Extract the (X, Y) coordinate from the center of the cell holding the provided text.  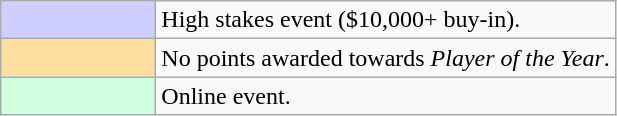
No points awarded towards Player of the Year. (386, 58)
High stakes event ($10,000+ buy-in). (386, 20)
Online event. (386, 96)
